Find where the given text appears and provide that cell's center as [X, Y] coordinate. 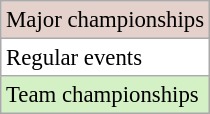
Major championships [106, 20]
Team championships [106, 95]
Regular events [106, 58]
